Find where the given text appears and provide that cell's center as [x, y] coordinate. 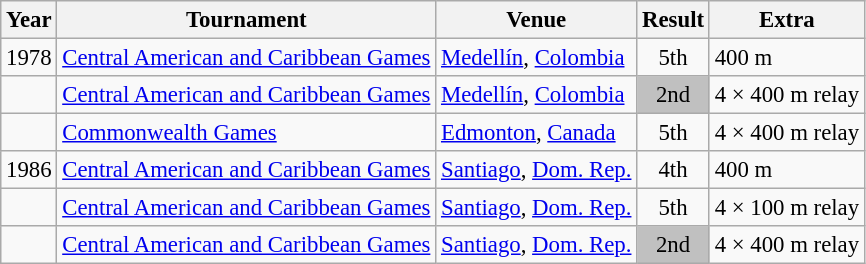
4 × 100 m relay [786, 208]
Venue [536, 20]
1978 [29, 58]
Extra [786, 20]
4th [674, 170]
Tournament [246, 20]
1986 [29, 170]
Commonwealth Games [246, 133]
Edmonton, Canada [536, 133]
Result [674, 20]
Year [29, 20]
